For the text-containing cell, return its midpoint in [X, Y] coordinate format. 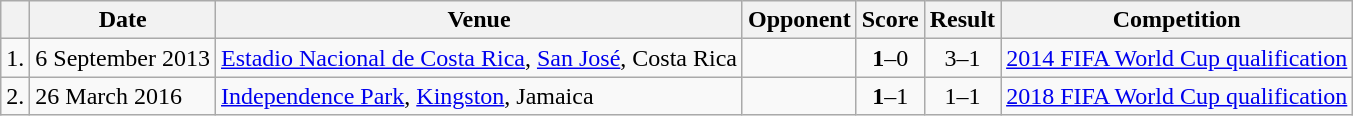
26 March 2016 [123, 96]
2. [16, 96]
1–0 [890, 58]
6 September 2013 [123, 58]
Opponent [799, 20]
Score [890, 20]
2018 FIFA World Cup qualification [1177, 96]
Estadio Nacional de Costa Rica, San José, Costa Rica [480, 58]
Result [962, 20]
Date [123, 20]
Independence Park, Kingston, Jamaica [480, 96]
3–1 [962, 58]
1. [16, 58]
Competition [1177, 20]
Venue [480, 20]
2014 FIFA World Cup qualification [1177, 58]
